Locate the cell with the specified text and output its [x, y] center coordinate. 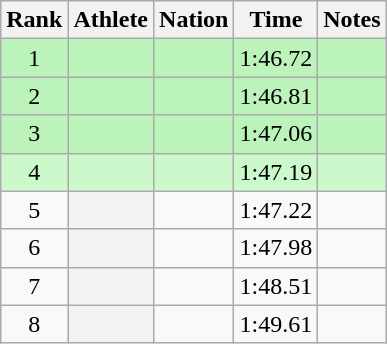
1:47.19 [276, 172]
Notes [352, 20]
1 [34, 58]
2 [34, 96]
1:46.72 [276, 58]
6 [34, 248]
Nation [194, 20]
1:49.61 [276, 324]
7 [34, 286]
1:47.22 [276, 210]
1:48.51 [276, 286]
4 [34, 172]
1:46.81 [276, 96]
Time [276, 20]
3 [34, 134]
8 [34, 324]
1:47.06 [276, 134]
5 [34, 210]
1:47.98 [276, 248]
Rank [34, 20]
Athlete [111, 20]
